Locate the cell with the specified text and output its [X, Y] center coordinate. 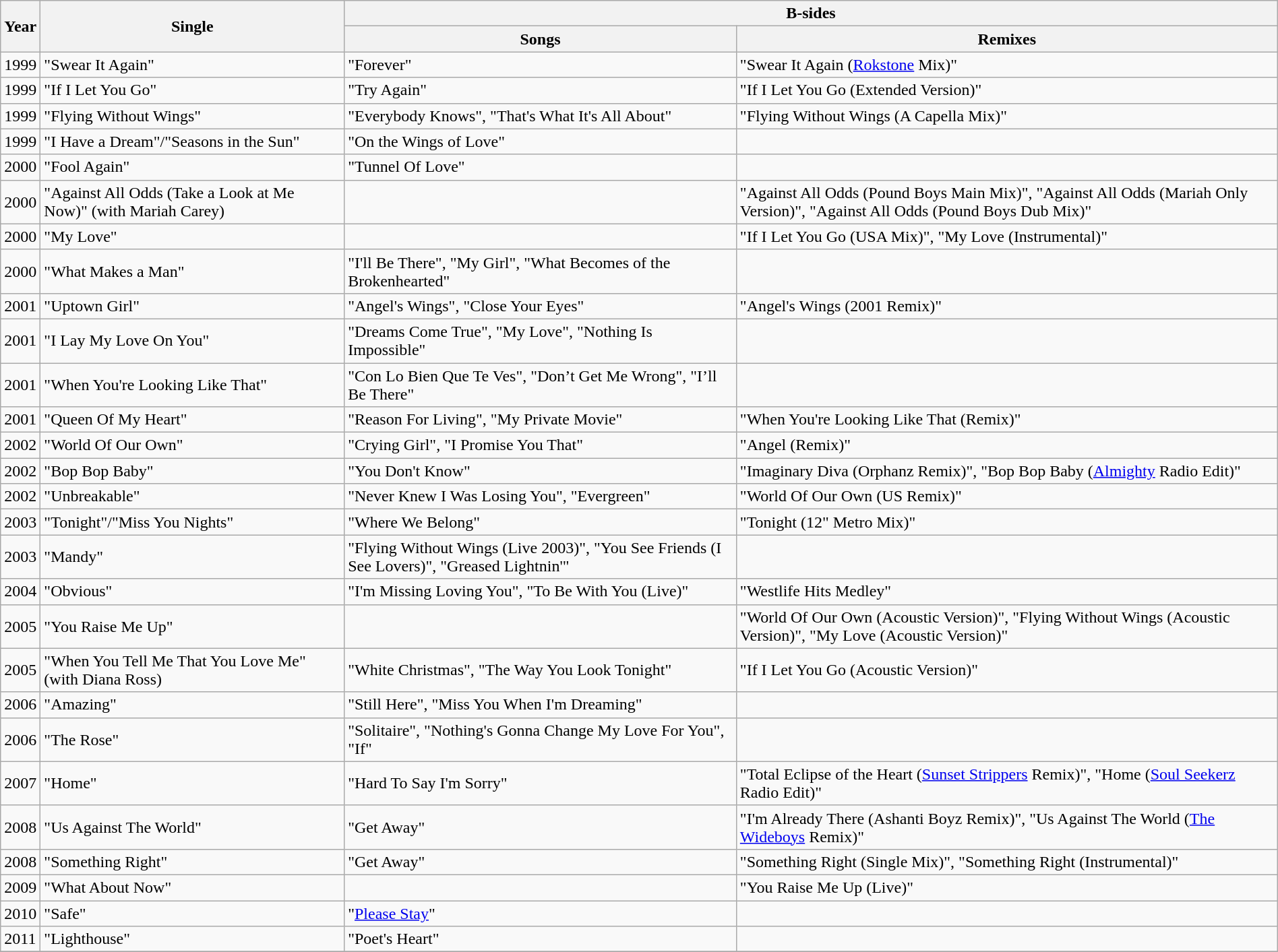
"If I Let You Go (Acoustic Version)" [1007, 670]
B-sides [812, 13]
"Crying Girl", "I Promise You That" [541, 445]
"Poet's Heart" [541, 939]
"Imaginary Diva (Orphanz Remix)", "Bop Bop Baby (Almighty Radio Edit)" [1007, 471]
"Tonight (12" Metro Mix)" [1007, 522]
"Safe" [193, 913]
"Queen Of My Heart" [193, 420]
"Tonight"/"Miss You Nights" [193, 522]
2007 [20, 783]
"Flying Without Wings (A Capella Mix)" [1007, 116]
"Tunnel Of Love" [541, 167]
Songs [541, 39]
"Unbreakable" [193, 497]
2010 [20, 913]
"When You're Looking Like That" [193, 384]
"Everybody Knows", "That's What It's All About" [541, 116]
"Angel's Wings (2001 Remix)" [1007, 306]
"Total Eclipse of the Heart (Sunset Strippers Remix)", "Home (Soul Seekerz Radio Edit)" [1007, 783]
"Lighthouse" [193, 939]
"Something Right" [193, 862]
"Obvious" [193, 592]
"On the Wings of Love" [541, 141]
"Flying Without Wings (Live 2003)", "You See Friends (I See Lovers)", "Greased Lightnin'" [541, 557]
"The Rose" [193, 740]
"You Don't Know" [541, 471]
"You Raise Me Up (Live)" [1007, 887]
"Fool Again" [193, 167]
"Hard To Say I'm Sorry" [541, 783]
"Westlife Hits Medley" [1007, 592]
"Swear It Again" [193, 65]
Remixes [1007, 39]
"Never Knew I Was Losing You", "Evergreen" [541, 497]
"Reason For Living", "My Private Movie" [541, 420]
"When You're Looking Like That (Remix)" [1007, 420]
"White Christmas", "The Way You Look Tonight" [541, 670]
"Uptown Girl" [193, 306]
"If I Let You Go (USA Mix)", "My Love (Instrumental)" [1007, 236]
"I'll Be There", "My Girl", "What Becomes of the Brokenhearted" [541, 271]
Year [20, 26]
"Mandy" [193, 557]
"Against All Odds (Take a Look at Me Now)" (with Mariah Carey) [193, 202]
"Angel's Wings", "Close Your Eyes" [541, 306]
"Angel (Remix)" [1007, 445]
"Con Lo Bien Que Te Ves", "Don’t Get Me Wrong", "I’ll Be There" [541, 384]
"Please Stay" [541, 913]
"Us Against The World" [193, 827]
"My Love" [193, 236]
"Still Here", "Miss You When I'm Dreaming" [541, 705]
"Solitaire", "Nothing's Gonna Change My Love For You", "If" [541, 740]
2004 [20, 592]
"Home" [193, 783]
"I'm Already There (Ashanti Boyz Remix)", "Us Against The World (The Wideboys Remix)" [1007, 827]
"You Raise Me Up" [193, 627]
"Bop Bop Baby" [193, 471]
"I Have a Dream"/"Seasons in the Sun" [193, 141]
"Something Right (Single Mix)", "Something Right (Instrumental)" [1007, 862]
"Where We Belong" [541, 522]
"When You Tell Me That You Love Me" (with Diana Ross) [193, 670]
"World Of Our Own" [193, 445]
"Dreams Come True", "My Love", "Nothing Is Impossible" [541, 341]
"Amazing" [193, 705]
"World Of Our Own (Acoustic Version)", "Flying Without Wings (Acoustic Version)", "My Love (Acoustic Version)" [1007, 627]
"Try Again" [541, 90]
"World Of Our Own (US Remix)" [1007, 497]
"What About Now" [193, 887]
"What Makes a Man" [193, 271]
"Swear It Again (Rokstone Mix)" [1007, 65]
"If I Let You Go" [193, 90]
"Against All Odds (Pound Boys Main Mix)", "Against All Odds (Mariah Only Version)", "Against All Odds (Pound Boys Dub Mix)" [1007, 202]
2009 [20, 887]
"Flying Without Wings" [193, 116]
Single [193, 26]
"If I Let You Go (Extended Version)" [1007, 90]
2011 [20, 939]
"Forever" [541, 65]
"I Lay My Love On You" [193, 341]
"I'm Missing Loving You", "To Be With You (Live)" [541, 592]
